For the text-containing cell, return its midpoint in (X, Y) coordinate format. 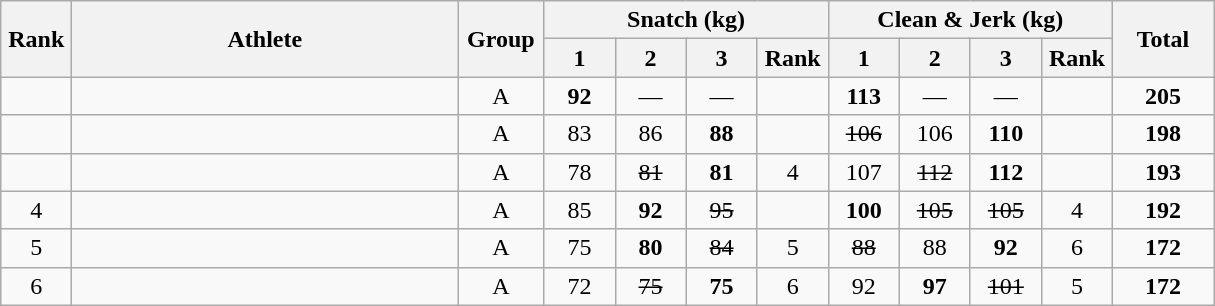
Total (1162, 39)
97 (934, 286)
110 (1006, 134)
101 (1006, 286)
113 (864, 96)
72 (580, 286)
198 (1162, 134)
100 (864, 210)
Snatch (kg) (686, 20)
Athlete (265, 39)
192 (1162, 210)
80 (650, 248)
205 (1162, 96)
107 (864, 172)
95 (722, 210)
85 (580, 210)
193 (1162, 172)
78 (580, 172)
84 (722, 248)
86 (650, 134)
Clean & Jerk (kg) (970, 20)
Group (501, 39)
83 (580, 134)
